Locate the cell with the specified text and output its (x, y) center coordinate. 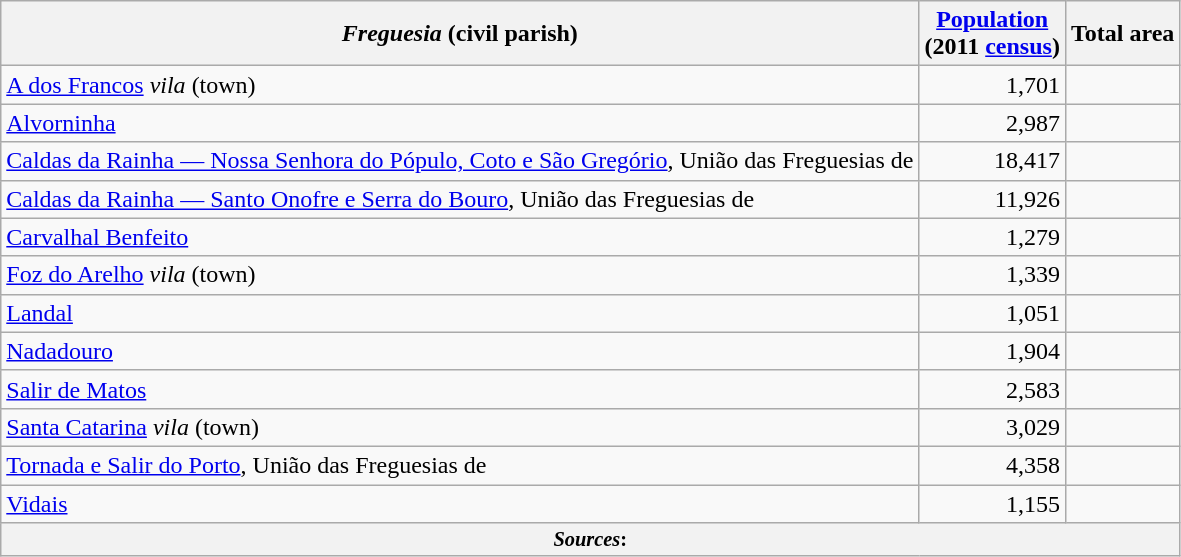
1,904 (992, 351)
Caldas da Rainha — Santo Onofre e Serra do Bouro, União das Freguesias de (460, 199)
Population(2011 census) (992, 34)
Freguesia (civil parish) (460, 34)
Total area (1122, 34)
2,987 (992, 123)
1,701 (992, 85)
Santa Catarina vila (town) (460, 427)
Tornada e Salir do Porto, União das Freguesias de (460, 465)
Caldas da Rainha — Nossa Senhora do Pópulo, Coto e São Gregório, União das Freguesias de (460, 161)
1,051 (992, 313)
4,358 (992, 465)
Salir de Matos (460, 389)
Sources: (590, 540)
3,029 (992, 427)
1,279 (992, 237)
Carvalhal Benfeito (460, 237)
11,926 (992, 199)
Nadadouro (460, 351)
Alvorninha (460, 123)
1,339 (992, 275)
2,583 (992, 389)
18,417 (992, 161)
Landal (460, 313)
1,155 (992, 503)
A dos Francos vila (town) (460, 85)
Foz do Arelho vila (town) (460, 275)
Vidais (460, 503)
